Scan for the cell matching the given text and deliver its [x, y] coordinate at center. 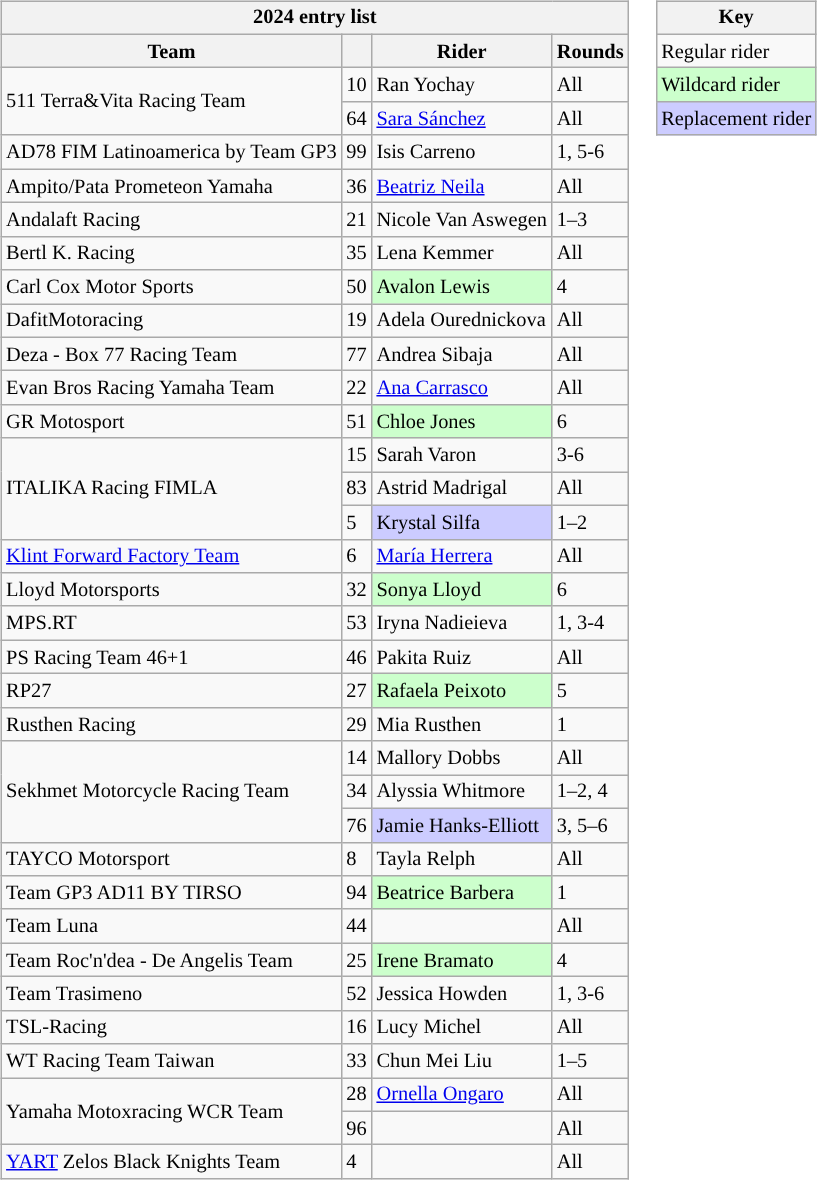
Jamie Hanks-Elliott [462, 825]
María Herrera [462, 556]
46 [357, 657]
34 [357, 792]
21 [357, 220]
Lloyd Motorsports [171, 590]
15 [357, 455]
Evan Bros Racing Yamaha Team [171, 388]
53 [357, 623]
1–2, 4 [590, 792]
Klint Forward Factory Team [171, 556]
PS Racing Team 46+1 [171, 657]
Lucy Michel [462, 1027]
Irene Bramato [462, 960]
GR Motosport [171, 422]
27 [357, 691]
Sara Sánchez [462, 119]
50 [357, 287]
Rider [462, 51]
Team Trasimeno [171, 994]
Mallory Dobbs [462, 758]
10 [357, 85]
Adela Ourednickova [462, 321]
Krystal Silfa [462, 522]
36 [357, 186]
1–5 [590, 1061]
Team GP3 AD11 BY TIRSO [171, 893]
Lena Kemmer [462, 253]
14 [357, 758]
TAYCO Motorsport [171, 859]
29 [357, 724]
Mia Rusthen [462, 724]
Bertl K. Racing [171, 253]
ITALIKA Racing FIMLA [171, 488]
YART Zelos Black Knights Team [171, 1162]
1, 3-4 [590, 623]
Replacement rider [736, 119]
Iryna Nadieieva [462, 623]
25 [357, 960]
511 Terra&Vita Racing Team [171, 102]
Sarah Varon [462, 455]
Beatrice Barbera [462, 893]
Sekhmet Motorcycle Racing Team [171, 792]
Ana Carrasco [462, 388]
Ornella Ongaro [462, 1095]
Key [736, 18]
Sonya Lloyd [462, 590]
Team [171, 51]
1–2 [590, 522]
16 [357, 1027]
83 [357, 489]
Beatriz Neila [462, 186]
35 [357, 253]
2024 entry list [314, 18]
Astrid Madrigal [462, 489]
1–3 [590, 220]
44 [357, 926]
Ampito/Pata Prometeon Yamaha [171, 186]
Nicole Van Aswegen [462, 220]
Yamaha Motoxracing WCR Team [171, 1112]
1, 5-6 [590, 152]
DafitMotoracing [171, 321]
22 [357, 388]
77 [357, 354]
Pakita Ruiz [462, 657]
Avalon Lewis [462, 287]
Andalaft Racing [171, 220]
3-6 [590, 455]
19 [357, 321]
Chun Mei Liu [462, 1061]
52 [357, 994]
Chloe Jones [462, 422]
Ran Yochay [462, 85]
Alyssia Whitmore [462, 792]
51 [357, 422]
1, 3-6 [590, 994]
Andrea Sibaja [462, 354]
64 [357, 119]
AD78 FIM Latinoamerica by Team GP3 [171, 152]
Rafaela Peixoto [462, 691]
76 [357, 825]
3, 5–6 [590, 825]
MPS.RT [171, 623]
Tayla Relph [462, 859]
8 [357, 859]
Team Roc'n'dea - De Angelis Team [171, 960]
Regular rider [736, 51]
Rounds [590, 51]
Carl Cox Motor Sports [171, 287]
RP27 [171, 691]
TSL-Racing [171, 1027]
33 [357, 1061]
WT Racing Team Taiwan [171, 1061]
28 [357, 1095]
Team Luna [171, 926]
99 [357, 152]
32 [357, 590]
94 [357, 893]
Wildcard rider [736, 85]
Jessica Howden [462, 994]
Isis Carreno [462, 152]
Rusthen Racing [171, 724]
Deza - Box 77 Racing Team [171, 354]
96 [357, 1128]
